Search for the cell housing the specified text and yield its (X, Y) center coordinate. 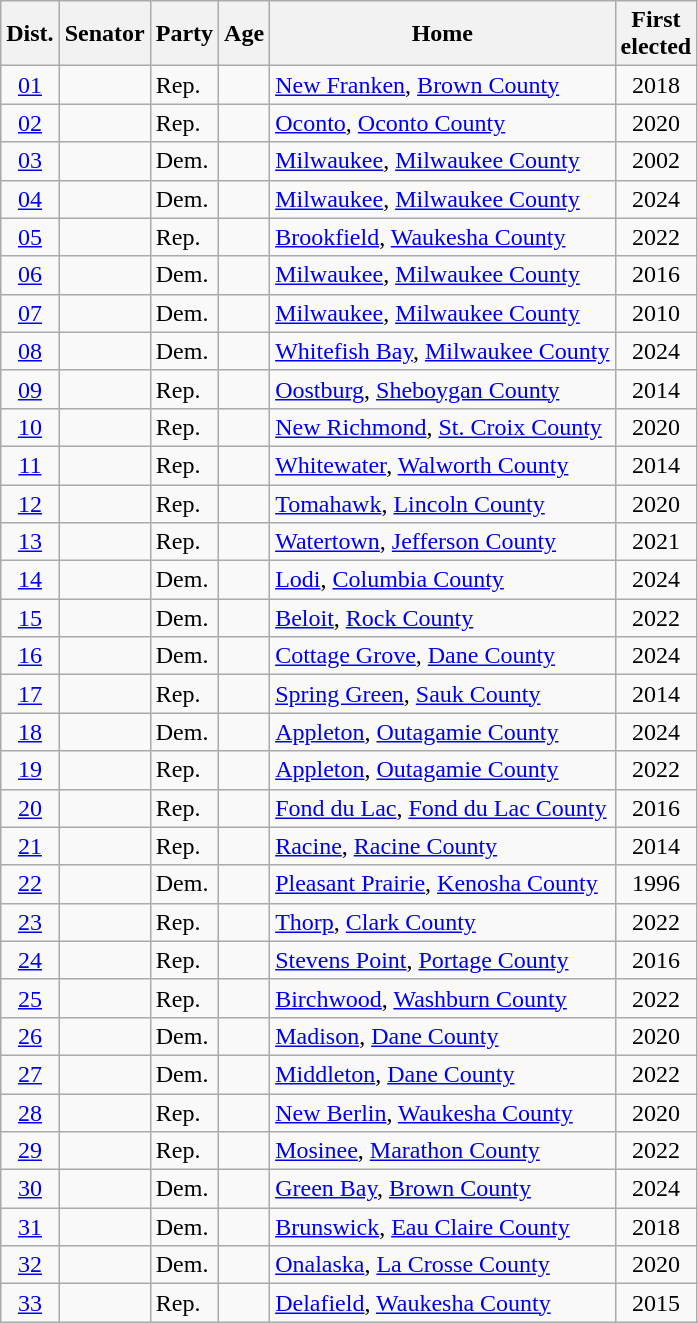
06 (30, 275)
New Berlin, Waukesha County (442, 1113)
04 (30, 199)
31 (30, 1227)
20 (30, 808)
11 (30, 465)
19 (30, 770)
Party (184, 34)
08 (30, 351)
Pleasant Prairie, Kenosha County (442, 884)
Oconto, Oconto County (442, 123)
Brookfield, Waukesha County (442, 237)
Racine, Racine County (442, 846)
22 (30, 884)
33 (30, 1303)
13 (30, 542)
03 (30, 161)
2002 (656, 161)
Green Bay, Brown County (442, 1189)
Whitewater, Walworth County (442, 465)
23 (30, 922)
Stevens Point, Portage County (442, 960)
Onalaska, La Crosse County (442, 1265)
Lodi, Columbia County (442, 580)
05 (30, 237)
16 (30, 656)
Dist. (30, 34)
Madison, Dane County (442, 1036)
17 (30, 694)
07 (30, 313)
Age (244, 34)
Thorp, Clark County (442, 922)
32 (30, 1265)
21 (30, 846)
01 (30, 85)
Home (442, 34)
27 (30, 1074)
Middleton, Dane County (442, 1074)
26 (30, 1036)
25 (30, 998)
Delafield, Waukesha County (442, 1303)
Watertown, Jefferson County (442, 542)
12 (30, 503)
10 (30, 427)
2015 (656, 1303)
14 (30, 580)
New Richmond, St. Croix County (442, 427)
28 (30, 1113)
02 (30, 123)
1996 (656, 884)
Tomahawk, Lincoln County (442, 503)
2010 (656, 313)
Fond du Lac, Fond du Lac County (442, 808)
30 (30, 1189)
Oostburg, Sheboygan County (442, 389)
Spring Green, Sauk County (442, 694)
Whitefish Bay, Milwaukee County (442, 351)
Senator (104, 34)
18 (30, 732)
2021 (656, 542)
29 (30, 1151)
Birchwood, Washburn County (442, 998)
Beloit, Rock County (442, 618)
New Franken, Brown County (442, 85)
Mosinee, Marathon County (442, 1151)
15 (30, 618)
Cottage Grove, Dane County (442, 656)
24 (30, 960)
09 (30, 389)
Firstelected (656, 34)
Brunswick, Eau Claire County (442, 1227)
